Provide the [x, y] coordinate of the cell's center where the given text is located.  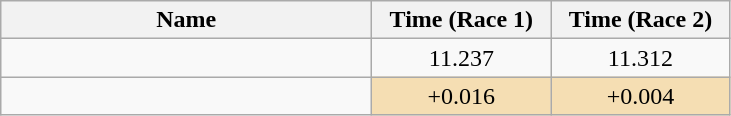
+0.016 [462, 96]
Time (Race 1) [462, 20]
Name [186, 20]
Time (Race 2) [640, 20]
11.237 [462, 58]
11.312 [640, 58]
+0.004 [640, 96]
